Provide the (x, y) coordinate of the cell's center where the given text is located.  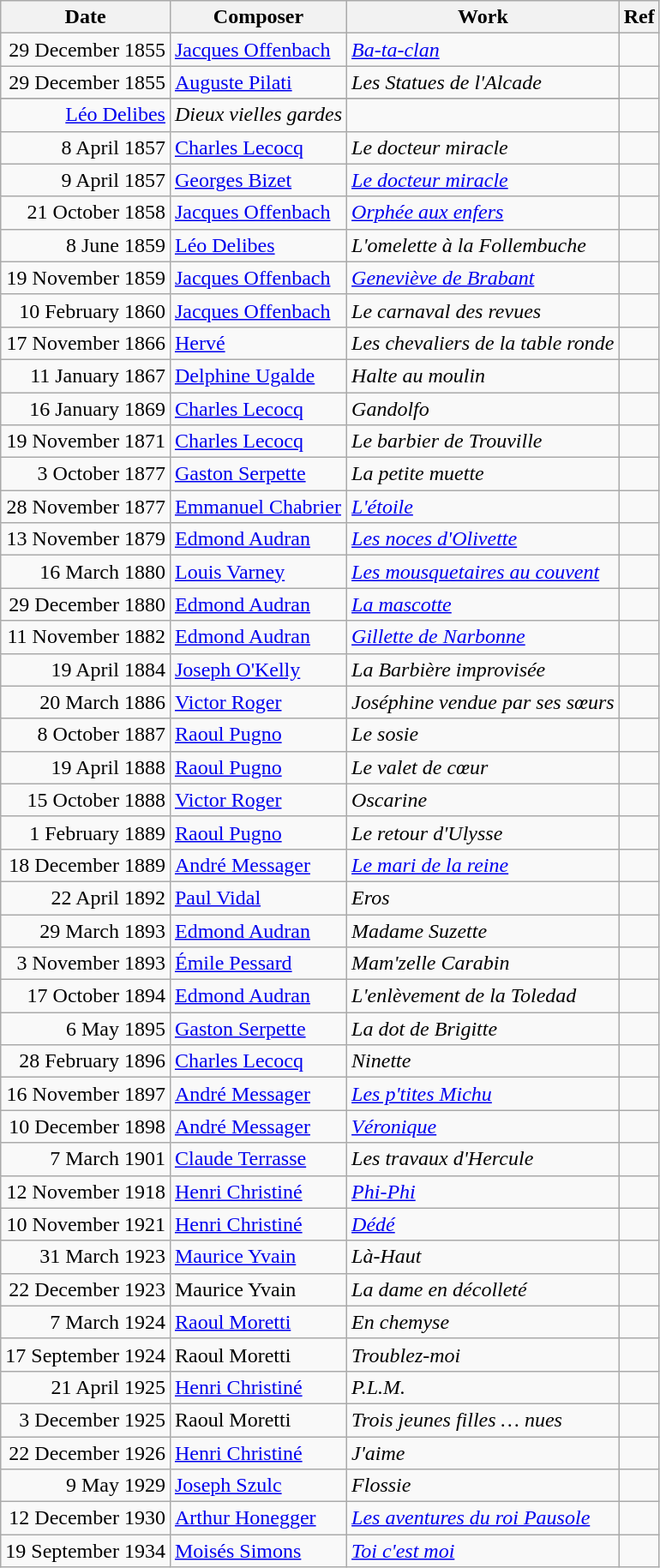
L'enlèvement de la Toledad (483, 996)
18 December 1889 (86, 865)
31 March 1923 (86, 1257)
3 December 1925 (86, 1420)
19 April 1888 (86, 767)
11 January 1867 (86, 375)
20 March 1886 (86, 702)
Paul Vidal (258, 898)
Oscarine (483, 800)
La mascotte (483, 604)
28 February 1896 (86, 1061)
29 December 1880 (86, 604)
16 November 1897 (86, 1094)
Date (86, 17)
28 November 1877 (86, 507)
Dédé (483, 1224)
Là-Haut (483, 1257)
Ninette (483, 1061)
Halte au moulin (483, 375)
7 March 1924 (86, 1322)
15 October 1888 (86, 800)
22 December 1926 (86, 1453)
10 December 1898 (86, 1126)
Les noces d'Olivette (483, 539)
19 April 1884 (86, 670)
Gillette de Narbonne (483, 637)
12 December 1930 (86, 1518)
Madame Suzette (483, 930)
Georges Bizet (258, 180)
10 November 1921 (86, 1224)
Joséphine vendue par ses sœurs (483, 702)
Les p'tites Michu (483, 1094)
Work (483, 17)
L'étoile (483, 507)
21 October 1858 (86, 213)
21 April 1925 (86, 1387)
Orphée aux enfers (483, 213)
Le mari de la reine (483, 865)
8 April 1857 (86, 147)
Flossie (483, 1486)
Les aventures du roi Pausole (483, 1518)
Ba-ta-clan (483, 50)
16 March 1880 (86, 572)
Delphine Ugalde (258, 375)
13 November 1879 (86, 539)
29 March 1893 (86, 930)
10 February 1860 (86, 310)
En chemyse (483, 1322)
22 April 1892 (86, 898)
Le sosie (483, 735)
Composer (258, 17)
9 April 1857 (86, 180)
Gandolfo (483, 409)
La dot de Brigitte (483, 1029)
Les Statues de l'Alcade (483, 82)
Auguste Pilati (258, 82)
L'omelette à la Follembuche (483, 245)
19 November 1871 (86, 442)
19 September 1934 (86, 1551)
La dame en décolleté (483, 1289)
19 November 1859 (86, 278)
12 November 1918 (86, 1192)
Trois jeunes filles … nues (483, 1420)
Louis Varney (258, 572)
J'aime (483, 1453)
Phi-Phi (483, 1192)
Claude Terrasse (258, 1159)
La petite muette (483, 474)
9 May 1929 (86, 1486)
17 September 1924 (86, 1355)
Troublez-moi (483, 1355)
3 November 1893 (86, 964)
22 December 1923 (86, 1289)
Véronique (483, 1126)
Les mousquetaires au couvent (483, 572)
1 February 1889 (86, 832)
Joseph Szulc (258, 1486)
11 November 1882 (86, 637)
6 May 1895 (86, 1029)
Emmanuel Chabrier (258, 507)
17 November 1866 (86, 343)
8 June 1859 (86, 245)
8 October 1887 (86, 735)
P.L.M. (483, 1387)
Ref (639, 17)
Mam'zelle Carabin (483, 964)
Le retour d'Ulysse (483, 832)
Les chevaliers de la table ronde (483, 343)
Émile Pessard (258, 964)
3 October 1877 (86, 474)
Hervé (258, 343)
Les travaux d'Hercule (483, 1159)
Joseph O'Kelly (258, 670)
17 October 1894 (86, 996)
Toi c'est moi (483, 1551)
7 March 1901 (86, 1159)
Moisés Simons (258, 1551)
La Barbière improvisée (483, 670)
Geneviève de Brabant (483, 278)
Le carnaval des revues (483, 310)
16 January 1869 (86, 409)
Eros (483, 898)
Le valet de cœur (483, 767)
Le barbier de Trouville (483, 442)
Arthur Honegger (258, 1518)
Dieux vielles gardes (258, 115)
